Scan for the cell matching the given text and deliver its [x, y] coordinate at center. 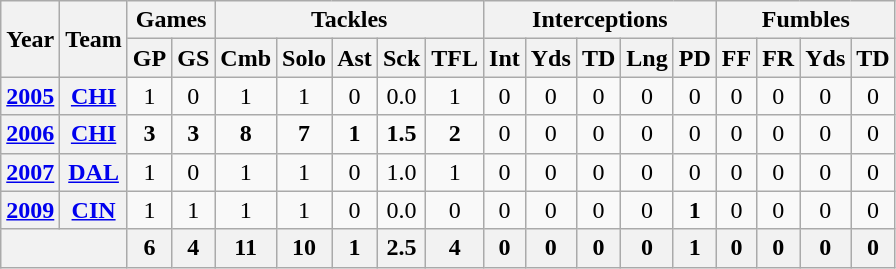
FR [778, 58]
7 [304, 134]
Interceptions [600, 20]
Lng [647, 58]
Team [94, 39]
2006 [30, 134]
6 [149, 248]
TFL [455, 58]
FF [736, 58]
2005 [30, 96]
Ast [355, 58]
1.5 [401, 134]
2 [455, 134]
Int [505, 58]
Year [30, 39]
Solo [304, 58]
GP [149, 58]
Cmb [246, 58]
2.5 [401, 248]
Games [170, 20]
Tackles [350, 20]
Fumbles [806, 20]
GS [194, 58]
DAL [94, 172]
2009 [30, 210]
Sck [401, 58]
2007 [30, 172]
CIN [94, 210]
10 [304, 248]
11 [246, 248]
1.0 [401, 172]
8 [246, 134]
PD [694, 58]
